Locate the cell with the specified text and output its [X, Y] center coordinate. 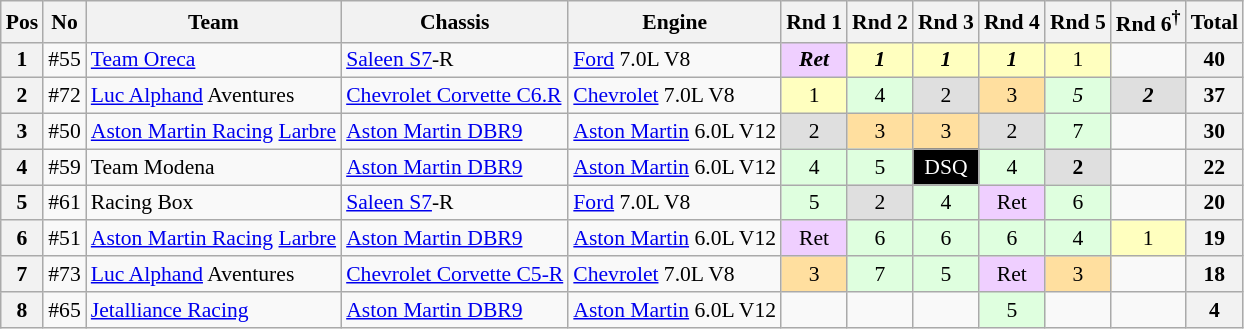
Rnd 2 [880, 22]
8 [22, 310]
Team Modena [214, 167]
Racing Box [214, 203]
No [64, 22]
#59 [64, 167]
#65 [64, 310]
#51 [64, 239]
Rnd 4 [1012, 22]
Pos [22, 22]
Rnd 3 [946, 22]
Total [1214, 22]
40 [1214, 60]
18 [1214, 274]
Rnd 1 [814, 22]
#61 [64, 203]
#50 [64, 132]
30 [1214, 132]
Rnd 5 [1078, 22]
Engine [674, 22]
#72 [64, 96]
37 [1214, 96]
20 [1214, 203]
Chevrolet Corvette C6.R [454, 96]
Team [214, 22]
19 [1214, 239]
Rnd 6† [1148, 22]
#73 [64, 274]
22 [1214, 167]
Jetalliance Racing [214, 310]
Team Oreca [214, 60]
#55 [64, 60]
DSQ [946, 167]
Chevrolet Corvette C5-R [454, 274]
Chassis [454, 22]
